Provide the (X, Y) coordinate of the cell's center where the given text is located.  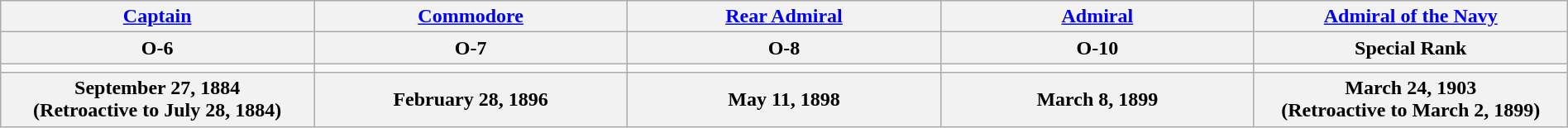
Admiral of the Navy (1411, 17)
O-8 (784, 48)
O-6 (157, 48)
March 24, 1903(Retroactive to March 2, 1899) (1411, 99)
May 11, 1898 (784, 99)
Admiral (1097, 17)
February 28, 1896 (471, 99)
March 8, 1899 (1097, 99)
Commodore (471, 17)
Rear Admiral (784, 17)
Special Rank (1411, 48)
O-7 (471, 48)
O-10 (1097, 48)
Captain (157, 17)
September 27, 1884 (Retroactive to July 28, 1884) (157, 99)
